From the cell containing the given text, extract its center point as [x, y] coordinate. 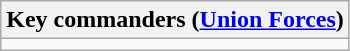
Key commanders (Union Forces) [176, 20]
